Output the [x, y] coordinate of the center of the cell containing the given text.  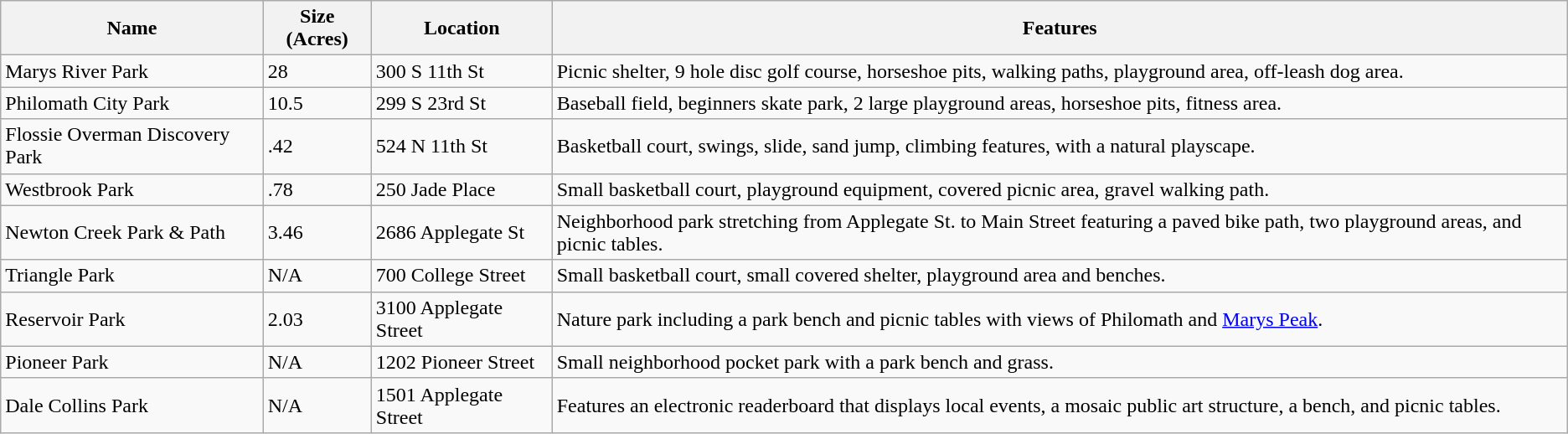
Newton Creek Park & Path [132, 233]
10.5 [317, 103]
Philomath City Park [132, 103]
Name [132, 28]
Small basketball court, playground equipment, covered picnic area, gravel walking path. [1060, 189]
28 [317, 71]
Small neighborhood pocket park with a park bench and grass. [1060, 362]
.78 [317, 189]
Pioneer Park [132, 362]
Neighborhood park stretching from Applegate St. to Main Street featuring a paved bike path, two playground areas, and picnic tables. [1060, 233]
Basketball court, swings, slide, sand jump, climbing features, with a natural playscape. [1060, 146]
Picnic shelter, 9 hole disc golf course, horseshoe pits, walking paths, playground area, off-leash dog area. [1060, 71]
Location [462, 28]
Small basketball court, small covered shelter, playground area and benches. [1060, 276]
Size (Acres) [317, 28]
700 College Street [462, 276]
Features an electronic readerboard that displays local events, a mosaic public art structure, a bench, and picnic tables. [1060, 406]
Nature park including a park bench and picnic tables with views of Philomath and Marys Peak. [1060, 318]
250 Jade Place [462, 189]
2686 Applegate St [462, 233]
Marys River Park [132, 71]
299 S 23rd St [462, 103]
Features [1060, 28]
3100 Applegate Street [462, 318]
3.46 [317, 233]
300 S 11th St [462, 71]
Triangle Park [132, 276]
1501 Applegate Street [462, 406]
Dale Collins Park [132, 406]
524 N 11th St [462, 146]
2.03 [317, 318]
Flossie Overman Discovery Park [132, 146]
1202 Pioneer Street [462, 362]
Reservoir Park [132, 318]
.42 [317, 146]
Westbrook Park [132, 189]
Baseball field, beginners skate park, 2 large playground areas, horseshoe pits, fitness area. [1060, 103]
